Pinpoint the cell where the given text exists, returning its [X, Y] midpoint coordinate. 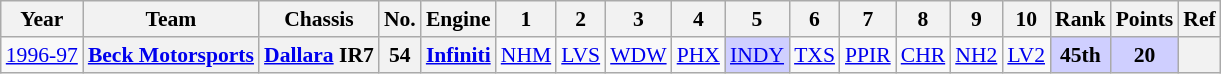
8 [924, 19]
1996-97 [42, 55]
Year [42, 19]
PPIR [868, 55]
NHM [526, 55]
Dallara IR7 [319, 55]
2 [580, 19]
Rank [1080, 19]
Ref [1199, 19]
TXS [814, 55]
20 [1145, 55]
1 [526, 19]
Points [1145, 19]
Beck Motorsports [171, 55]
45th [1080, 55]
10 [1026, 19]
CHR [924, 55]
6 [814, 19]
Team [171, 19]
No. [400, 19]
NH2 [976, 55]
Engine [458, 19]
4 [698, 19]
Infiniti [458, 55]
PHX [698, 55]
WDW [638, 55]
LVS [580, 55]
7 [868, 19]
Chassis [319, 19]
3 [638, 19]
INDY [757, 55]
5 [757, 19]
LV2 [1026, 55]
9 [976, 19]
54 [400, 55]
